Provide the (x, y) coordinate of the cell's center where the given text is located.  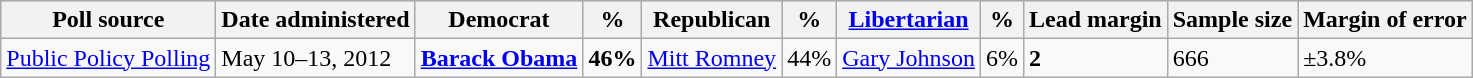
Lead margin (1095, 20)
Poll source (108, 20)
2 (1095, 58)
±3.8% (1386, 58)
666 (1232, 58)
Date administered (316, 20)
May 10–13, 2012 (316, 58)
Libertarian (909, 20)
Mitt Romney (712, 58)
46% (612, 58)
Republican (712, 20)
44% (810, 58)
Margin of error (1386, 20)
Gary Johnson (909, 58)
Sample size (1232, 20)
Barack Obama (499, 58)
Democrat (499, 20)
6% (1002, 58)
Public Policy Polling (108, 58)
